Identify which cell holds the provided text, then report its [x, y] central coordinate. 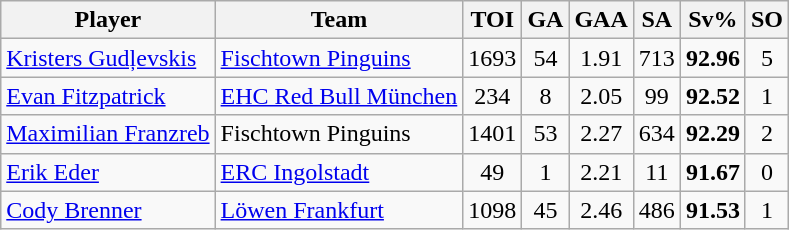
TOI [492, 20]
Evan Fitzpatrick [108, 96]
92.29 [712, 134]
GAA [601, 20]
2.05 [601, 96]
634 [656, 134]
Erik Eder [108, 172]
91.67 [712, 172]
Player [108, 20]
SO [766, 20]
99 [656, 96]
Kristers Gudļevskis [108, 58]
Löwen Frankfurt [339, 210]
SA [656, 20]
1401 [492, 134]
234 [492, 96]
0 [766, 172]
53 [546, 134]
2 [766, 134]
ERC Ingolstadt [339, 172]
91.53 [712, 210]
5 [766, 58]
8 [546, 96]
1098 [492, 210]
2.46 [601, 210]
92.96 [712, 58]
2.27 [601, 134]
Sv% [712, 20]
92.52 [712, 96]
11 [656, 172]
Team [339, 20]
GA [546, 20]
EHC Red Bull München [339, 96]
54 [546, 58]
49 [492, 172]
1.91 [601, 58]
45 [546, 210]
Cody Brenner [108, 210]
2.21 [601, 172]
713 [656, 58]
1693 [492, 58]
486 [656, 210]
Maximilian Franzreb [108, 134]
